Pinpoint the cell where the given text exists, returning its (x, y) midpoint coordinate. 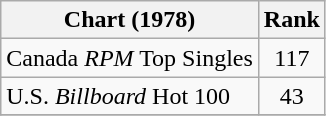
Rank (292, 20)
Canada RPM Top Singles (130, 58)
Chart (1978) (130, 20)
U.S. Billboard Hot 100 (130, 96)
117 (292, 58)
43 (292, 96)
